From the cell containing the given text, extract its center point as [x, y] coordinate. 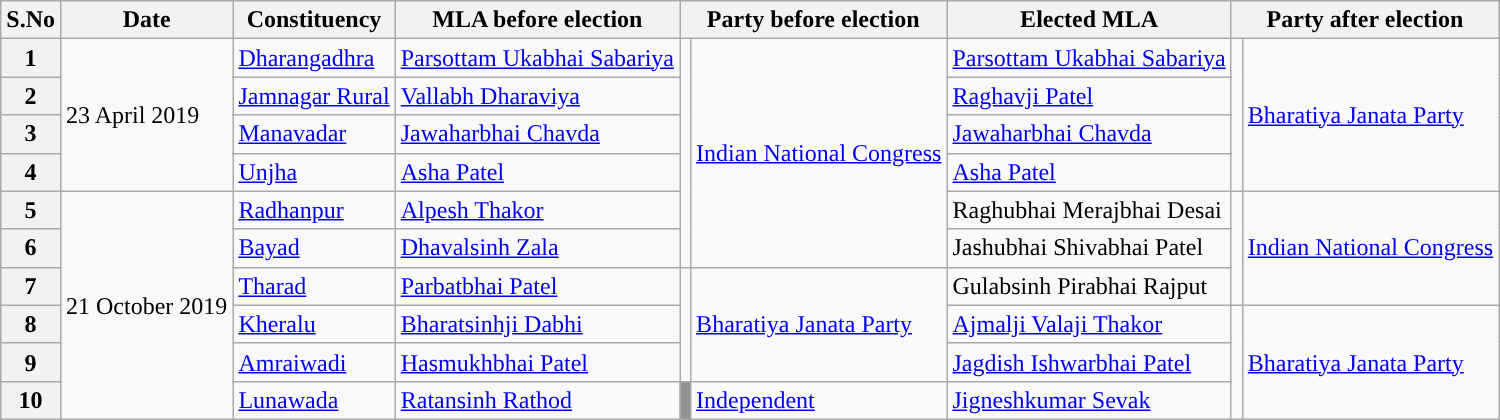
Vallabh Dharaviya [537, 96]
Party before election [814, 20]
S.No [31, 20]
4 [31, 172]
2 [31, 96]
Elected MLA [1089, 20]
Amraiwadi [314, 362]
21 October 2019 [146, 305]
Raghubhai Merajbhai Desai [1089, 210]
Jamnagar Rural [314, 96]
Hasmukhbhai Patel [537, 362]
Unjha [314, 172]
8 [31, 324]
Independent [819, 400]
23 April 2019 [146, 115]
Constituency [314, 20]
Manavadar [314, 134]
9 [31, 362]
Jagdish Ishwarbhai Patel [1089, 362]
Tharad [314, 286]
Dhavalsinh Zala [537, 248]
Bayad [314, 248]
Parbatbhai Patel [537, 286]
Radhanpur [314, 210]
Gulabsinh Pirabhai Rajput [1089, 286]
6 [31, 248]
MLA before election [537, 20]
3 [31, 134]
7 [31, 286]
1 [31, 58]
Party after election [1364, 20]
5 [31, 210]
Ajmalji Valaji Thakor [1089, 324]
10 [31, 400]
Kheralu [314, 324]
Dharangadhra [314, 58]
Bharatsinhji Dabhi [537, 324]
Jashubhai Shivabhai Patel [1089, 248]
Ratansinh Rathod [537, 400]
Raghavji Patel [1089, 96]
Lunawada [314, 400]
Alpesh Thakor [537, 210]
Jigneshkumar Sevak [1089, 400]
Date [146, 20]
